Return [x, y] of the center of cell containing provided text 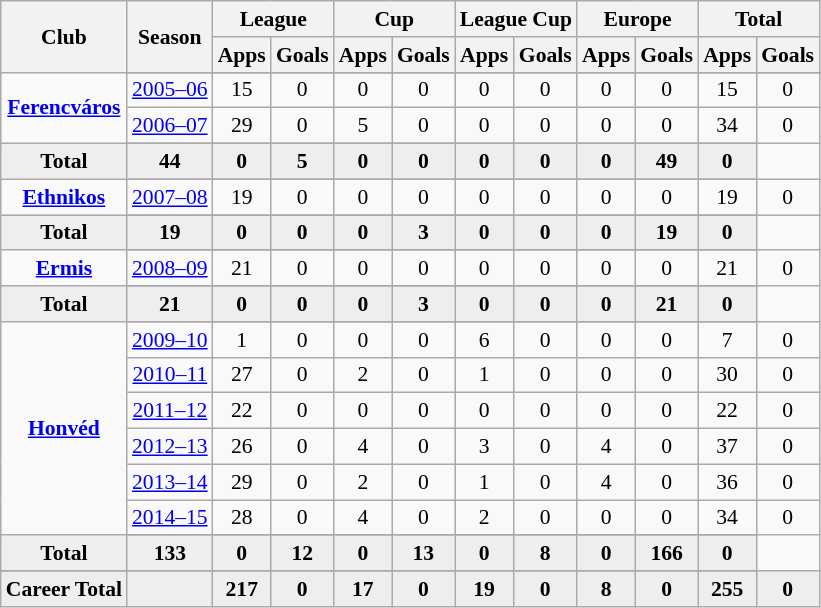
2007–08 [170, 197]
Club [64, 36]
49 [666, 162]
Career Total [64, 589]
27 [242, 375]
2008–09 [170, 269]
Cup [394, 19]
Honvéd [64, 429]
2010–11 [170, 375]
133 [170, 554]
37 [727, 447]
255 [727, 589]
Europe [638, 19]
7 [727, 340]
44 [170, 162]
2014–15 [170, 518]
Ermis [64, 269]
2013–14 [170, 482]
2009–10 [170, 340]
Ethnikos [64, 197]
League [274, 19]
Ferencváros [64, 108]
League Cup [516, 19]
36 [727, 482]
12 [302, 554]
2006–07 [170, 126]
26 [242, 447]
2011–12 [170, 411]
2005–06 [170, 90]
30 [727, 375]
217 [242, 589]
13 [424, 554]
166 [666, 554]
2012–13 [170, 447]
28 [242, 518]
Season [170, 36]
17 [363, 589]
6 [484, 340]
